Identify which cell holds the provided text, then report its [X, Y] central coordinate. 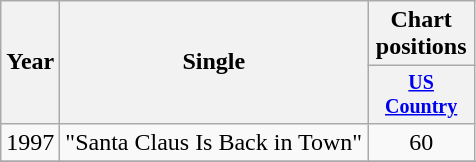
1997 [30, 142]
"Santa Claus Is Back in Town" [214, 142]
Year [30, 62]
Single [214, 62]
US Country [422, 94]
Chart positions [422, 34]
60 [422, 142]
